Scan for the cell matching the given text and deliver its (X, Y) coordinate at center. 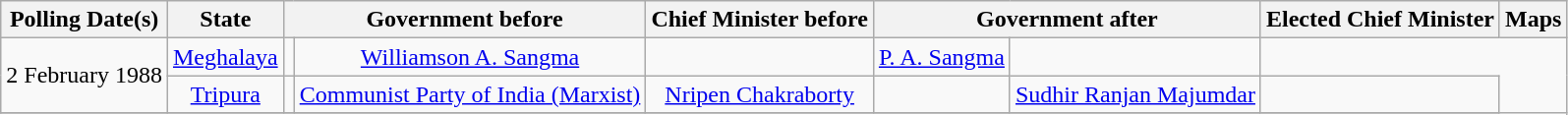
Maps (1533, 20)
Chief Minister before (759, 20)
Nripen Chakraborty (759, 94)
Polling Date(s) (85, 20)
2 February 1988 (85, 76)
State (225, 20)
Communist Party of India (Marxist) (470, 94)
Meghalaya (225, 57)
Government after (1067, 20)
Elected Chief Minister (1380, 20)
Williamson A. Sangma (470, 57)
Tripura (225, 94)
Government before (464, 20)
Sudhir Ranjan Majumdar (1134, 94)
P. A. Sangma (942, 57)
